Find where the given text appears and provide that cell's center as (x, y) coordinate. 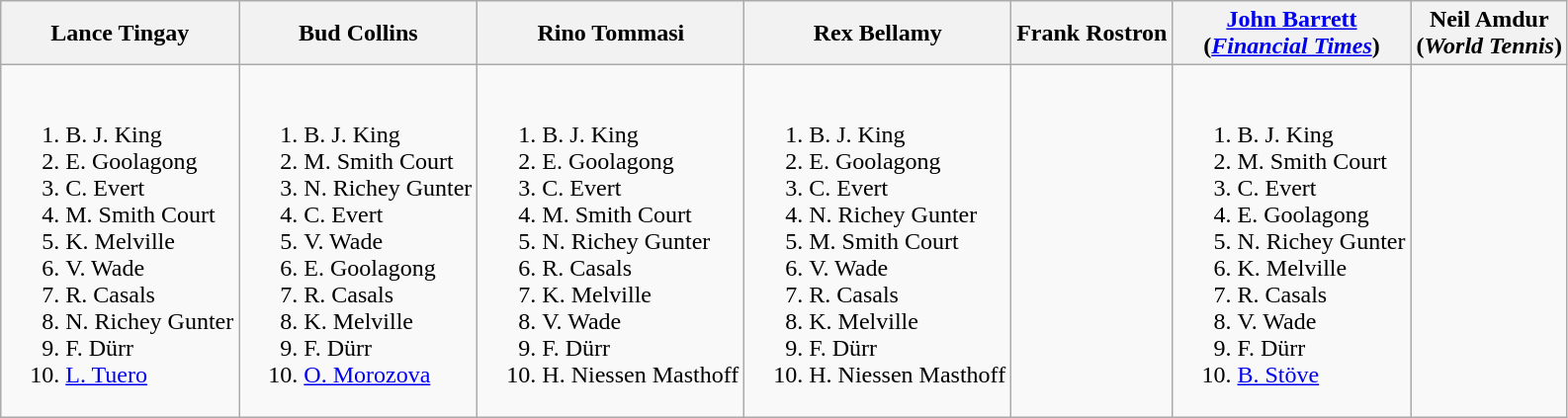
Lance Tingay (121, 34)
Rex Bellamy (878, 34)
B. J. King M. Smith Court N. Richey Gunter C. Evert V. Wade E. Goolagong R. Casals K. Melville F. Dürr O. Morozova (358, 241)
B. J. King E. Goolagong C. Evert M. Smith Court N. Richey Gunter R. Casals K. Melville V. Wade F. Dürr H. Niessen Masthoff (611, 241)
B. J. King E. Goolagong C. Evert M. Smith Court K. Melville V. Wade R. Casals N. Richey Gunter F. Dürr L. Tuero (121, 241)
Neil Amdur(World Tennis) (1489, 34)
Frank Rostron (1091, 34)
Bud Collins (358, 34)
B. J. King E. Goolagong C. Evert N. Richey Gunter M. Smith Court V. Wade R. Casals K. Melville F. Dürr H. Niessen Masthoff (878, 241)
John Barrett(Financial Times) (1291, 34)
B. J. King M. Smith Court C. Evert E. Goolagong N. Richey Gunter K. Melville R. Casals V. Wade F. Dürr B. Stöve (1291, 241)
Rino Tommasi (611, 34)
